Return [x, y] of the center of cell containing provided text 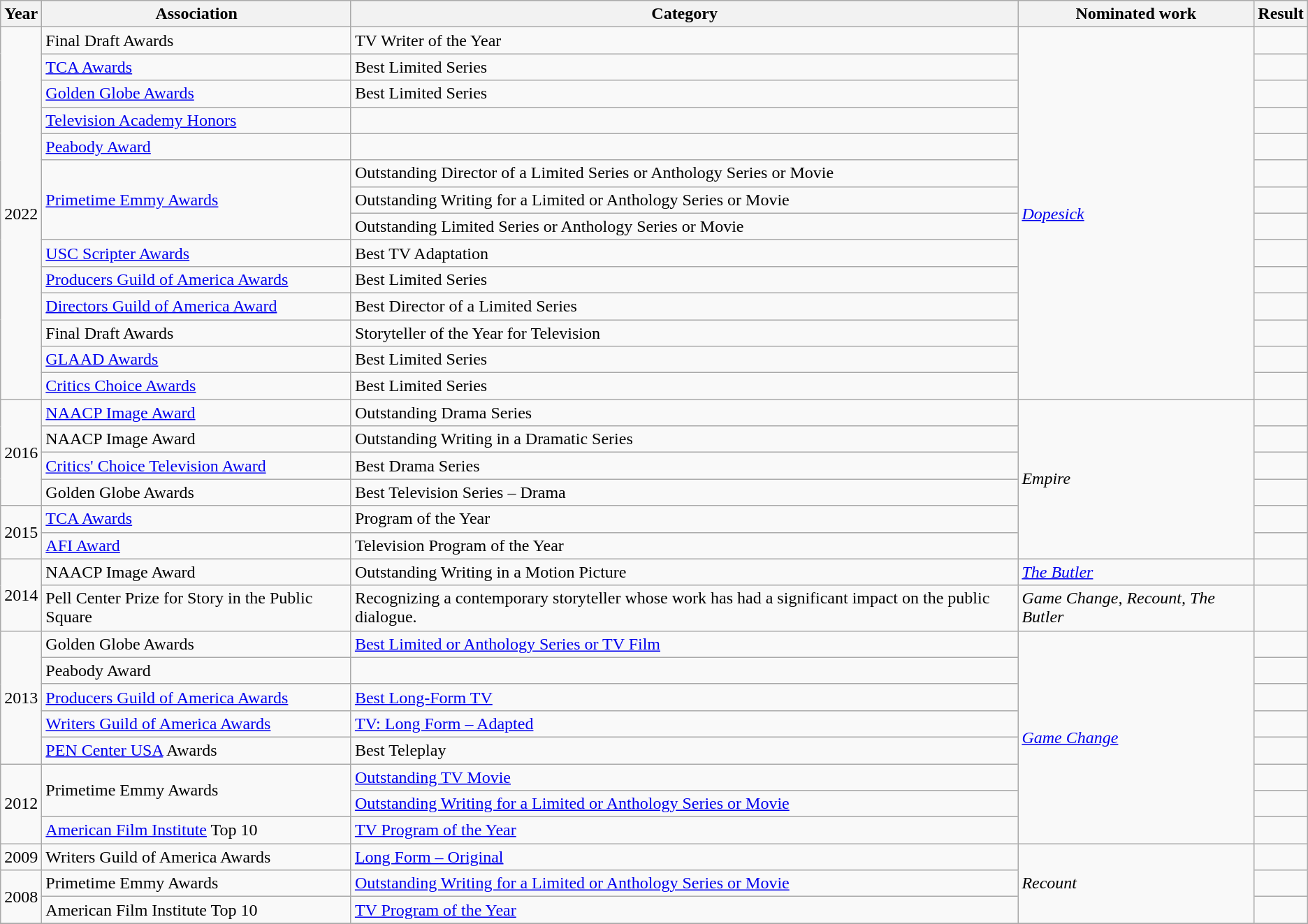
Game Change [1136, 737]
Empire [1136, 479]
2022 [21, 214]
Television Program of the Year [685, 545]
Outstanding Writing in a Dramatic Series [685, 439]
Dopesick [1136, 214]
Recount [1136, 883]
2016 [21, 453]
Television Academy Honors [197, 120]
Year [21, 14]
Outstanding Director of a Limited Series or Anthology Series or Movie [685, 173]
Best Limited or Anthology Series or TV Film [685, 644]
Nominated work [1136, 14]
Recognizing a contemporary storyteller whose work has had a significant impact on the public dialogue. [685, 608]
Outstanding Limited Series or Anthology Series or Movie [685, 226]
AFI Award [197, 545]
2014 [21, 595]
2015 [21, 532]
Best Television Series – Drama [685, 492]
Best Director of a Limited Series [685, 306]
2009 [21, 857]
Program of the Year [685, 519]
Result [1281, 14]
Best Drama Series [685, 466]
Critics' Choice Television Award [197, 466]
2012 [21, 804]
Critics Choice Awards [197, 386]
Pell Center Prize for Story in the Public Square [197, 608]
USC Scripter Awards [197, 253]
PEN Center USA Awards [197, 750]
Best TV Adaptation [685, 253]
Outstanding Drama Series [685, 413]
The Butler [1136, 572]
Game Change, Recount, The Butler [1136, 608]
2008 [21, 897]
Best Long-Form TV [685, 697]
TV: Long Form – Adapted [685, 724]
Outstanding Writing in a Motion Picture [685, 572]
GLAAD Awards [197, 360]
Association [197, 14]
Category [685, 14]
Outstanding TV Movie [685, 777]
TV Writer of the Year [685, 41]
Storyteller of the Year for Television [685, 333]
Long Form – Original [685, 857]
Directors Guild of America Award [197, 306]
2013 [21, 697]
Best Teleplay [685, 750]
